Identify which cell holds the provided text, then report its (X, Y) central coordinate. 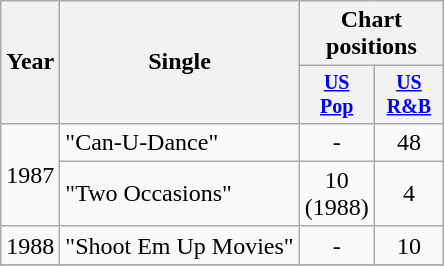
USR&B (408, 94)
Single (180, 62)
10 (1988) (336, 194)
Chart positions (372, 34)
10 (408, 245)
Year (30, 62)
1988 (30, 245)
1987 (30, 174)
"Can-U-Dance" (180, 142)
48 (408, 142)
"Shoot Em Up Movies" (180, 245)
"Two Occasions" (180, 194)
USPop (336, 94)
4 (408, 194)
